From the cell containing the given text, extract its center point as [x, y] coordinate. 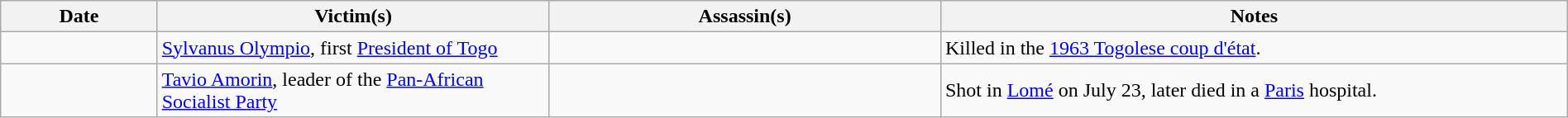
Tavio Amorin, leader of the Pan-African Socialist Party [353, 91]
Assassin(s) [745, 17]
Sylvanus Olympio, first President of Togo [353, 48]
Notes [1254, 17]
Killed in the 1963 Togolese coup d'état. [1254, 48]
Date [79, 17]
Victim(s) [353, 17]
Shot in Lomé on July 23, later died in a Paris hospital. [1254, 91]
